Detect which cell encompasses the target text, then output its [x, y] center coordinate. 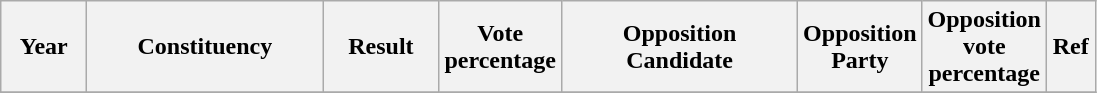
Year [44, 47]
Vote percentage [500, 47]
Opposition vote percentage [984, 47]
Result [381, 47]
Opposition Party [860, 47]
Ref [1070, 47]
Constituency [205, 47]
Opposition Candidate [680, 47]
